Provide the (x, y) coordinate of the cell's center where the given text is located.  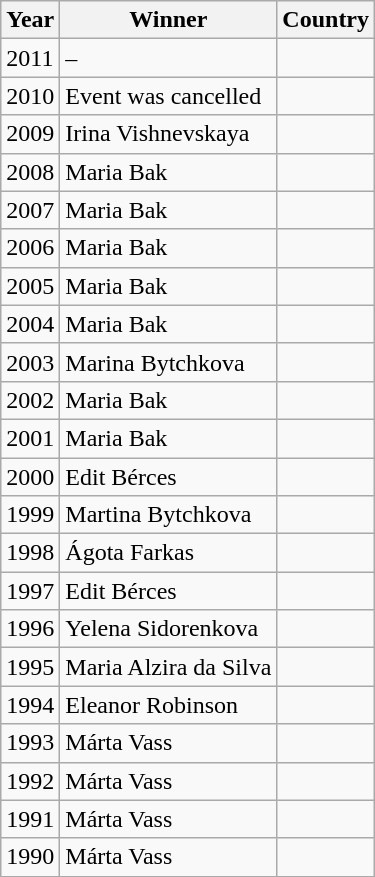
2005 (30, 286)
1992 (30, 781)
2000 (30, 477)
2003 (30, 362)
2011 (30, 58)
1991 (30, 819)
2009 (30, 134)
Year (30, 20)
2007 (30, 210)
1999 (30, 515)
Eleanor Robinson (168, 705)
Irina Vishnevskaya (168, 134)
1998 (30, 553)
2006 (30, 248)
1994 (30, 705)
1990 (30, 857)
2008 (30, 172)
2004 (30, 324)
Country (326, 20)
– (168, 58)
Event was cancelled (168, 96)
Maria Alzira da Silva (168, 667)
Winner (168, 20)
1995 (30, 667)
2002 (30, 400)
1996 (30, 629)
Marina Bytchkova (168, 362)
2001 (30, 438)
1993 (30, 743)
Martina Bytchkova (168, 515)
1997 (30, 591)
Yelena Sidorenkova (168, 629)
2010 (30, 96)
Ágota Farkas (168, 553)
